Find where the given text appears and provide that cell's center as [x, y] coordinate. 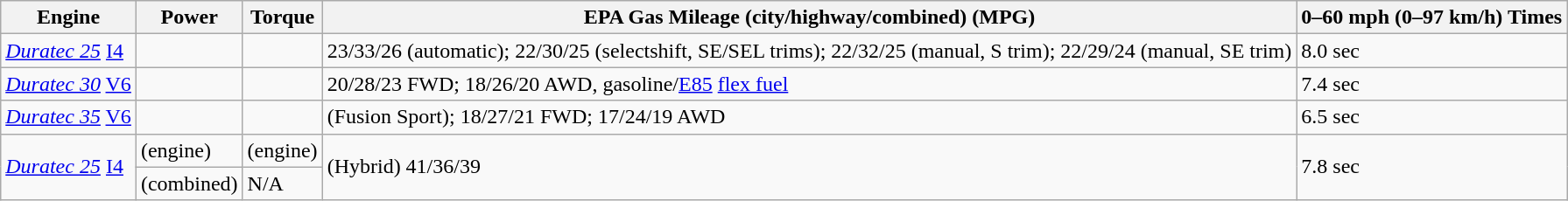
20/28/23 FWD; 18/26/20 AWD, gasoline/E85 flex fuel [809, 84]
Torque [282, 17]
(combined) [189, 184]
EPA Gas Mileage (city/highway/combined) (MPG) [809, 17]
N/A [282, 184]
8.0 sec [1432, 51]
(Hybrid) 41/36/39 [809, 167]
Power [189, 17]
23/33/26 (automatic); 22/30/25 (selectshift, SE/SEL trims); 22/32/25 (manual, S trim); 22/29/24 (manual, SE trim) [809, 51]
0–60 mph (0–97 km/h) Times [1432, 17]
7.8 sec [1432, 167]
Duratec 30 V6 [68, 84]
Duratec 35 V6 [68, 117]
Engine [68, 17]
7.4 sec [1432, 84]
6.5 sec [1432, 117]
(Fusion Sport); 18/27/21 FWD; 17/24/19 AWD [809, 117]
